Pinpoint the cell where the given text exists, returning its [x, y] midpoint coordinate. 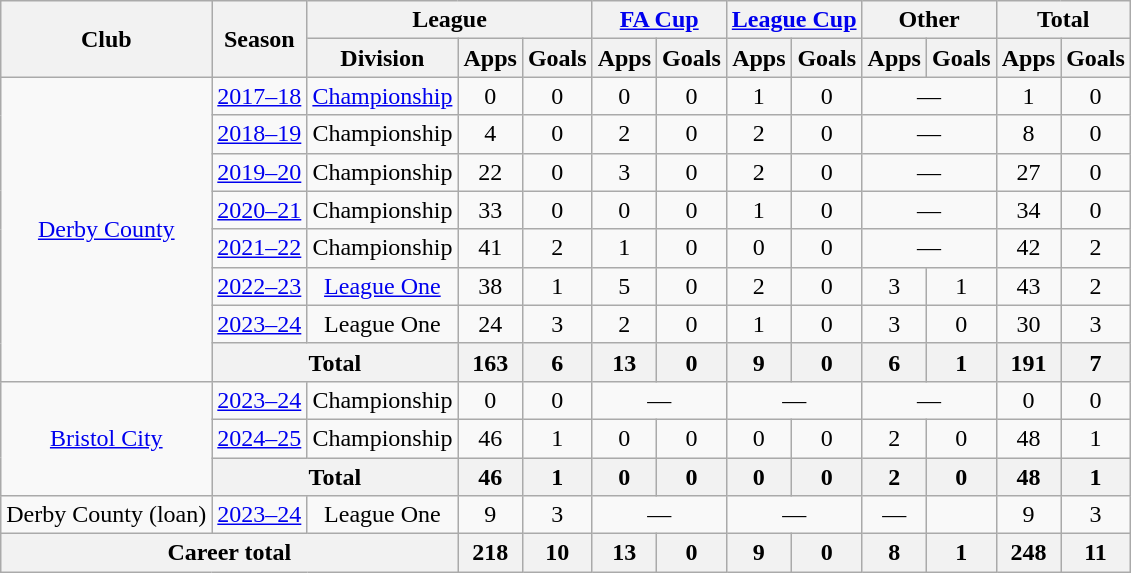
191 [1028, 362]
4 [490, 134]
218 [490, 553]
24 [490, 324]
27 [1028, 172]
2019–20 [260, 172]
163 [490, 362]
Bristol City [106, 438]
Derby County [106, 229]
42 [1028, 248]
248 [1028, 553]
League [450, 20]
5 [624, 286]
30 [1028, 324]
41 [490, 248]
Division [382, 58]
2017–18 [260, 96]
2018–19 [260, 134]
2020–21 [260, 210]
2022–23 [260, 286]
33 [490, 210]
Derby County (loan) [106, 515]
FA Cup [659, 20]
Career total [230, 553]
Other [929, 20]
38 [490, 286]
League Cup [794, 20]
Season [260, 39]
43 [1028, 286]
2024–25 [260, 438]
2021–22 [260, 248]
22 [490, 172]
34 [1028, 210]
10 [557, 553]
Club [106, 39]
7 [1096, 362]
11 [1096, 553]
